Find where the given text appears and provide that cell's center as [X, Y] coordinate. 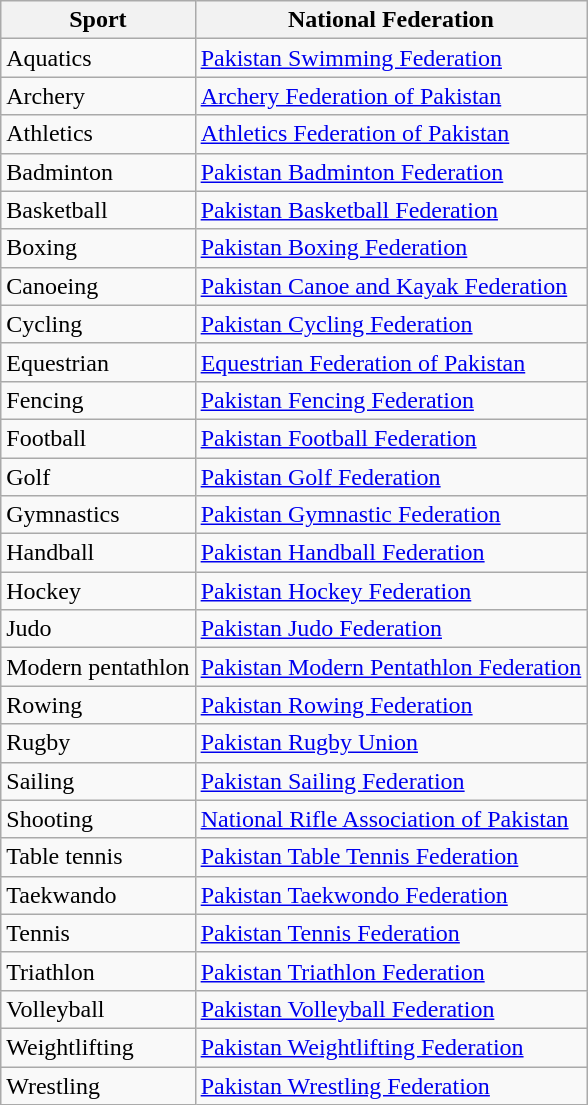
Pakistan Rugby Union [391, 743]
Rowing [98, 705]
Pakistan Gymnastic Federation [391, 515]
Taekwando [98, 895]
Basketball [98, 210]
Golf [98, 477]
Hockey [98, 591]
Pakistan Table Tennis Federation [391, 857]
Pakistan Rowing Federation [391, 705]
Pakistan Wrestling Federation [391, 1085]
Pakistan Weightlifting Federation [391, 1047]
Judo [98, 629]
Pakistan Basketball Federation [391, 210]
Pakistan Football Federation [391, 438]
Pakistan Sailing Federation [391, 781]
Pakistan Golf Federation [391, 477]
Pakistan Cycling Federation [391, 324]
Fencing [98, 400]
Pakistan Tennis Federation [391, 933]
Equestrian Federation of Pakistan [391, 362]
Equestrian [98, 362]
National Rifle Association of Pakistan [391, 819]
Tennis [98, 933]
National Federation [391, 20]
Wrestling [98, 1085]
Pakistan Volleyball Federation [391, 1009]
Football [98, 438]
Pakistan Modern Pentathlon Federation [391, 667]
Pakistan Fencing Federation [391, 400]
Cycling [98, 324]
Table tennis [98, 857]
Rugby [98, 743]
Pakistan Swimming Federation [391, 58]
Pakistan Hockey Federation [391, 591]
Modern pentathlon [98, 667]
Shooting [98, 819]
Archery [98, 96]
Pakistan Taekwondo Federation [391, 895]
Pakistan Judo Federation [391, 629]
Canoeing [98, 286]
Sport [98, 20]
Sailing [98, 781]
Volleyball [98, 1009]
Pakistan Triathlon Federation [391, 971]
Triathlon [98, 971]
Pakistan Badminton Federation [391, 172]
Athletics [98, 134]
Archery Federation of Pakistan [391, 96]
Pakistan Canoe and Kayak Federation [391, 286]
Handball [98, 553]
Gymnastics [98, 515]
Pakistan Boxing Federation [391, 248]
Aquatics [98, 58]
Pakistan Handball Federation [391, 553]
Boxing [98, 248]
Badminton [98, 172]
Athletics Federation of Pakistan [391, 134]
Weightlifting [98, 1047]
